Locate the cell with the specified text and output its [X, Y] center coordinate. 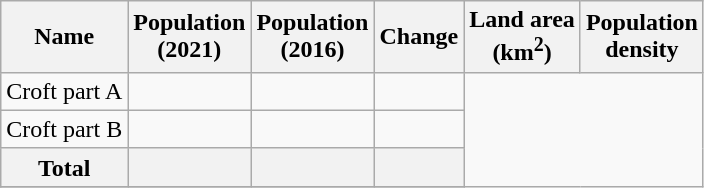
Land area(km2) [522, 37]
Total [64, 167]
Population(2016) [312, 37]
Croft part B [64, 129]
Population(2021) [190, 37]
Populationdensity [642, 37]
Croft part A [64, 91]
Change [419, 37]
Name [64, 37]
